Identify which cell holds the provided text, then report its (X, Y) central coordinate. 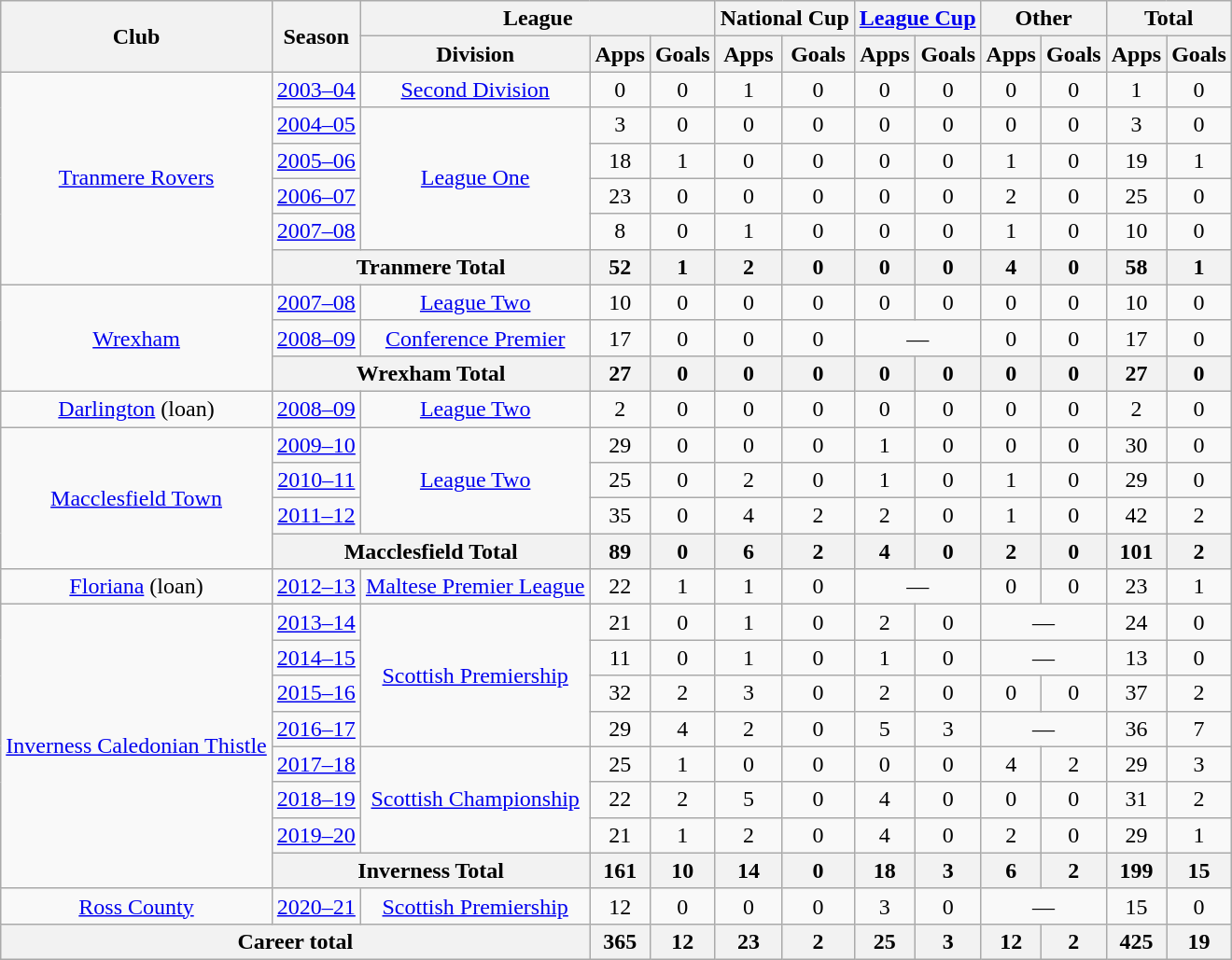
2014–15 (315, 658)
2017–18 (315, 764)
Macclesfield Town (136, 498)
2006–07 (315, 196)
Scottish Championship (475, 800)
Tranmere Rovers (136, 178)
52 (620, 267)
36 (1136, 729)
37 (1136, 693)
2015–16 (315, 693)
24 (1136, 622)
2013–14 (315, 622)
2018–19 (315, 800)
35 (620, 516)
Club (136, 36)
League (538, 19)
30 (1136, 445)
32 (620, 693)
31 (1136, 800)
League Cup (917, 19)
2005–06 (315, 160)
101 (1136, 551)
Floriana (loan) (136, 587)
58 (1136, 267)
Inverness Caledonian Thistle (136, 746)
Ross County (136, 906)
14 (749, 870)
2020–21 (315, 906)
Maltese Premier League (475, 587)
42 (1136, 516)
11 (620, 658)
425 (1136, 941)
2010–11 (315, 480)
13 (1136, 658)
365 (620, 941)
Macclesfield Total (431, 551)
Wrexham Total (431, 373)
National Cup (784, 19)
199 (1136, 870)
Division (475, 54)
Darlington (loan) (136, 409)
161 (620, 870)
Total (1169, 19)
2019–20 (315, 835)
7 (1199, 729)
Conference Premier (475, 338)
Season (315, 36)
2012–13 (315, 587)
Other (1043, 19)
Inverness Total (431, 870)
2004–05 (315, 125)
Tranmere Total (431, 267)
2016–17 (315, 729)
Wrexham (136, 338)
League One (475, 178)
Second Division (475, 90)
2003–04 (315, 90)
Career total (295, 941)
2009–10 (315, 445)
2011–12 (315, 516)
89 (620, 551)
8 (620, 231)
